Identify which cell holds the provided text, then report its (x, y) central coordinate. 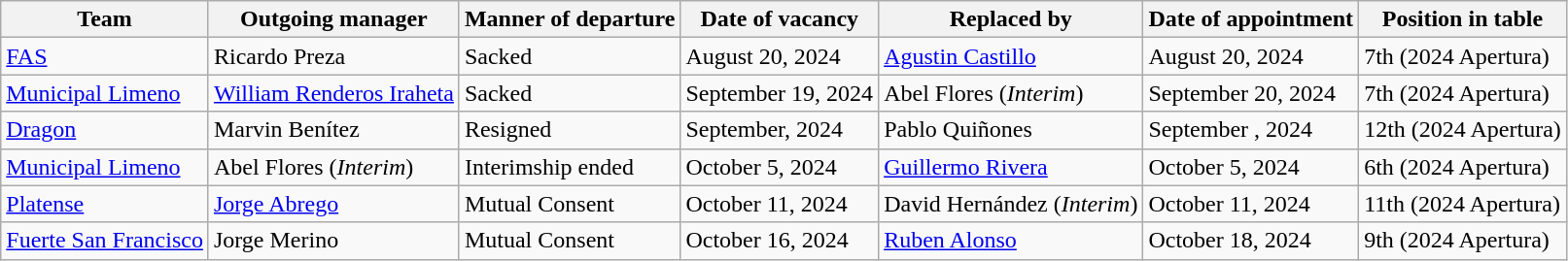
September 20, 2024 (1251, 93)
Fuerte San Francisco (105, 241)
Jorge Abrego (333, 204)
12th (2024 Apertura) (1463, 130)
Date of vacancy (780, 19)
Team (105, 19)
Replaced by (1011, 19)
October 16, 2024 (780, 241)
Ricardo Preza (333, 56)
Outgoing manager (333, 19)
September 19, 2024 (780, 93)
Pablo Quiñones (1011, 130)
Resigned (570, 130)
Agustin Castillo (1011, 56)
David Hernández (Interim) (1011, 204)
Date of appointment (1251, 19)
Ruben Alonso (1011, 241)
9th (2024 Apertura) (1463, 241)
Platense (105, 204)
Jorge Merino (333, 241)
Position in table (1463, 19)
11th (2024 Apertura) (1463, 204)
October 18, 2024 (1251, 241)
6th (2024 Apertura) (1463, 167)
Manner of departure (570, 19)
Interimship ended (570, 167)
Marvin Benítez (333, 130)
Dragon (105, 130)
Guillermo Rivera (1011, 167)
William Renderos Iraheta (333, 93)
September , 2024 (1251, 130)
September, 2024 (780, 130)
FAS (105, 56)
